For the text-containing cell, return its midpoint in (x, y) coordinate format. 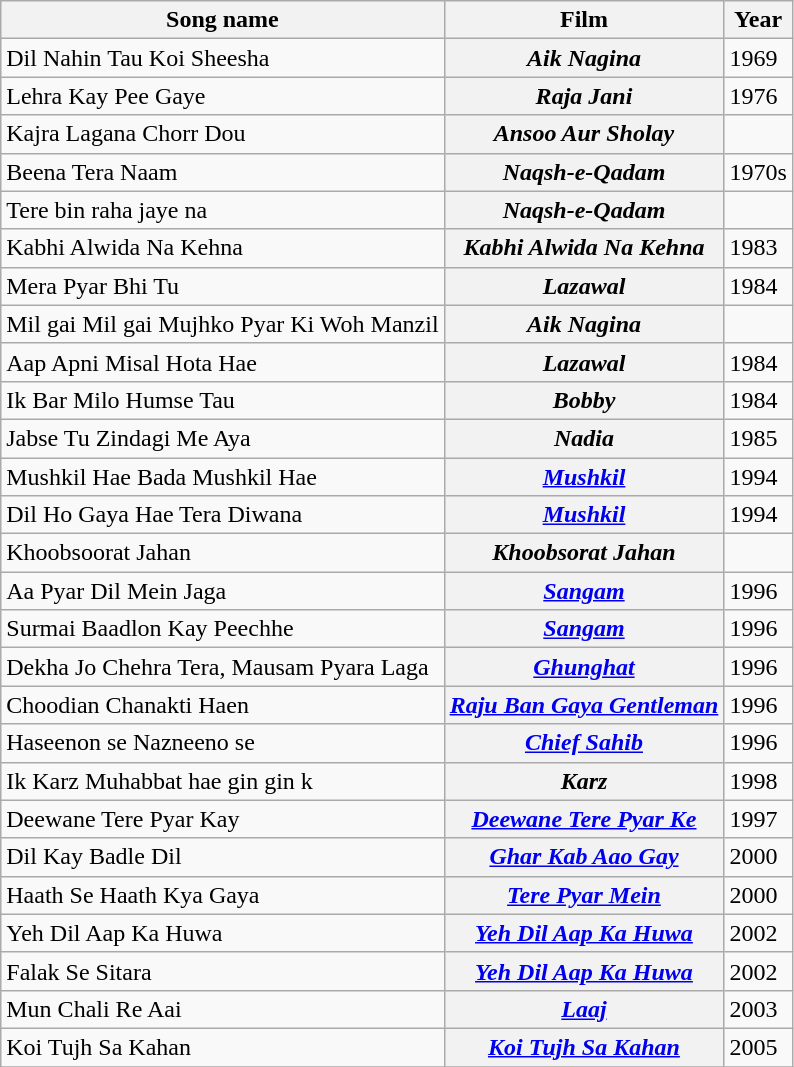
Song name (222, 20)
Laaj (584, 1009)
Deewane Tere Pyar Ke (584, 819)
Film (584, 20)
Bobby (584, 400)
Haseenon se Nazneeno se (222, 743)
Jabse Tu Zindagi Me Aya (222, 438)
1970s (758, 172)
Haath Se Haath Kya Gaya (222, 895)
2005 (758, 1047)
Ansoo Aur Sholay (584, 134)
Kajra Lagana Chorr Dou (222, 134)
Ik Bar Milo Humse Tau (222, 400)
Choodian Chanakti Haen (222, 705)
Nadia (584, 438)
Beena Tera Naam (222, 172)
1998 (758, 781)
Surmai Baadlon Kay Peechhe (222, 629)
Chief Sahib (584, 743)
1976 (758, 96)
Aa Pyar Dil Mein Jaga (222, 591)
Mushkil Hae Bada Mushkil Hae (222, 477)
Mun Chali Re Aai (222, 1009)
Ik Karz Muhabbat hae gin gin k (222, 781)
Raja Jani (584, 96)
Khoobsoorat Jahan (222, 553)
Dekha Jo Chehra Tera, Mausam Pyara Laga (222, 667)
1969 (758, 58)
Mil gai Mil gai Mujhko Pyar Ki Woh Manzil (222, 324)
Tere Pyar Mein (584, 895)
Lehra Kay Pee Gaye (222, 96)
1983 (758, 248)
Year (758, 20)
Ghunghat (584, 667)
1997 (758, 819)
2003 (758, 1009)
1985 (758, 438)
Mera Pyar Bhi Tu (222, 286)
Dil Nahin Tau Koi Sheesha (222, 58)
Deewane Tere Pyar Kay (222, 819)
Raju Ban Gaya Gentleman (584, 705)
Tere bin raha jaye na (222, 210)
Dil Ho Gaya Hae Tera Diwana (222, 515)
Ghar Kab Aao Gay (584, 857)
Falak Se Sitara (222, 971)
Karz (584, 781)
Khoobsorat Jahan (584, 553)
Aap Apni Misal Hota Hae (222, 362)
Dil Kay Badle Dil (222, 857)
